Provide the (X, Y) coordinate of the cell's center where the given text is located.  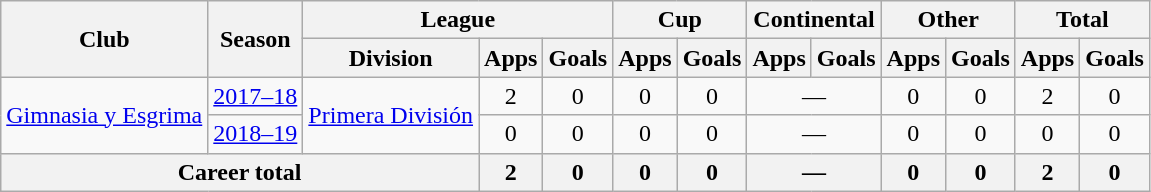
Division (391, 58)
Other (948, 20)
League (458, 20)
Career total (240, 172)
Gimnasia y Esgrima (104, 115)
Continental (814, 20)
2018–19 (256, 134)
Total (1082, 20)
2017–18 (256, 96)
Season (256, 39)
Cup (680, 20)
Primera División (391, 115)
Club (104, 39)
